Determine the [x, y] coordinate at the center of the cell enclosing the given text.  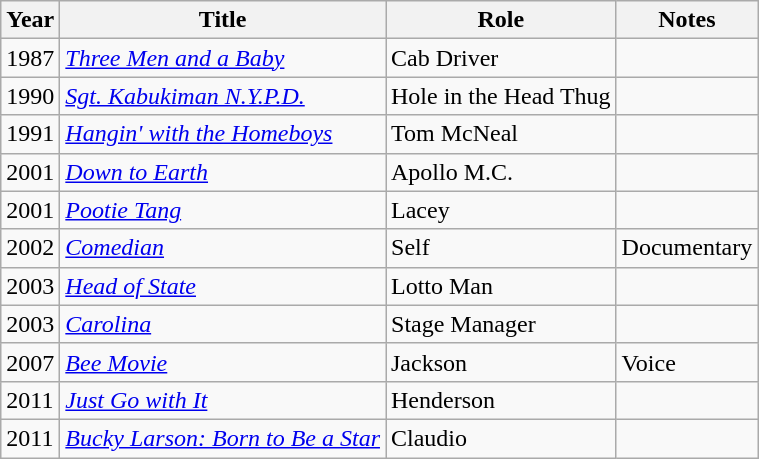
Just Go with It [223, 400]
Three Men and a Baby [223, 58]
Stage Manager [502, 324]
Henderson [502, 400]
Carolina [223, 324]
Claudio [502, 438]
Comedian [223, 248]
Apollo M.C. [502, 172]
Self [502, 248]
Bucky Larson: Born to Be a Star [223, 438]
1990 [30, 96]
Pootie Tang [223, 210]
Lotto Man [502, 286]
Title [223, 20]
Notes [687, 20]
Tom McNeal [502, 134]
Head of State [223, 286]
Down to Earth [223, 172]
Jackson [502, 362]
Voice [687, 362]
Role [502, 20]
2007 [30, 362]
Hole in the Head Thug [502, 96]
Lacey [502, 210]
Year [30, 20]
1987 [30, 58]
Bee Movie [223, 362]
Cab Driver [502, 58]
Sgt. Kabukiman N.Y.P.D. [223, 96]
2002 [30, 248]
Hangin' with the Homeboys [223, 134]
1991 [30, 134]
Documentary [687, 248]
